Capture the cell that displays the provided text and extract its [X, Y] central coordinate. 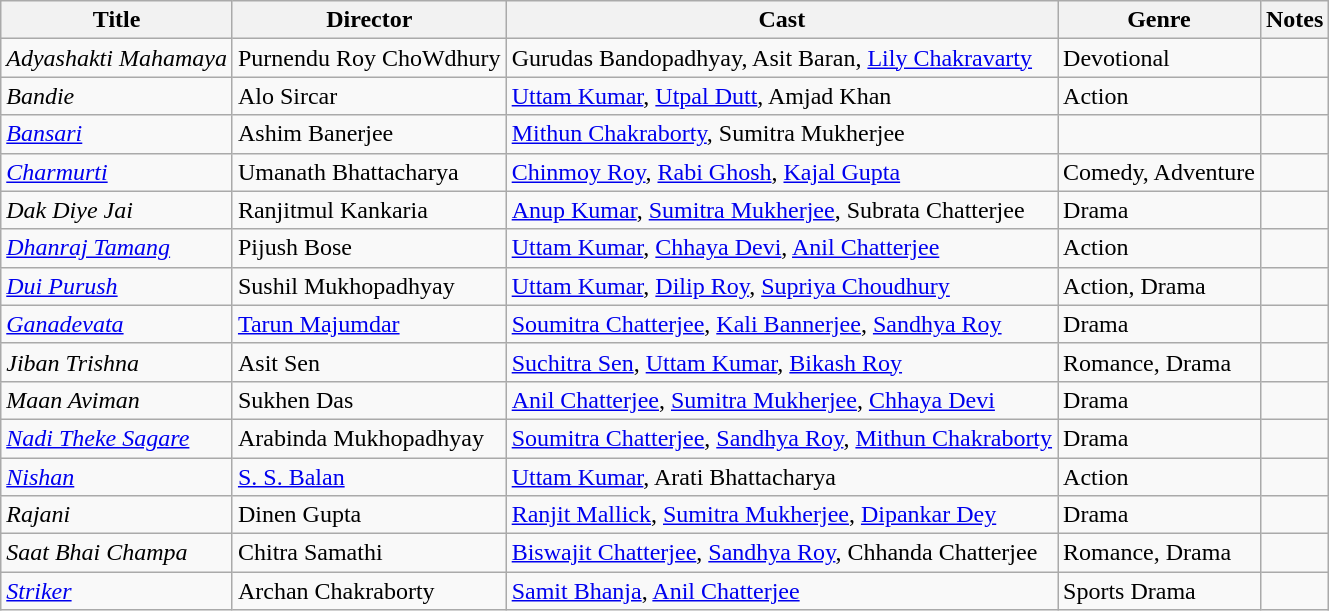
Purnendu Roy ChoWdhury [369, 58]
Tarun Majumdar [369, 324]
Anil Chatterjee, Sumitra Mukherjee, Chhaya Devi [782, 400]
Saat Bhai Champa [117, 553]
Nadi Theke Sagare [117, 438]
Ashim Banerjee [369, 134]
Maan Aviman [117, 400]
Chinmoy Roy, Rabi Ghosh, Kajal Gupta [782, 172]
Devotional [1160, 58]
Soumitra Chatterjee, Sandhya Roy, Mithun Chakraborty [782, 438]
Genre [1160, 20]
Nishan [117, 477]
Pijush Bose [369, 248]
Uttam Kumar, Utpal Dutt, Amjad Khan [782, 96]
Ganadevata [117, 324]
Cast [782, 20]
Notes [1294, 20]
Uttam Kumar, Arati Bhattacharya [782, 477]
Dak Diye Jai [117, 210]
Dui Purush [117, 286]
Sushil Mukhopadhyay [369, 286]
Archan Chakraborty [369, 591]
Ranjit Mallick, Sumitra Mukherjee, Dipankar Dey [782, 515]
Comedy, Adventure [1160, 172]
Arabinda Mukhopadhyay [369, 438]
Gurudas Bandopadhyay, Asit Baran, Lily Chakravarty [782, 58]
Biswajit Chatterjee, Sandhya Roy, Chhanda Chatterjee [782, 553]
Dhanraj Tamang [117, 248]
Alo Sircar [369, 96]
Chitra Samathi [369, 553]
Mithun Chakraborty, Sumitra Mukherjee [782, 134]
Umanath Bhattacharya [369, 172]
Suchitra Sen, Uttam Kumar, Bikash Roy [782, 362]
Anup Kumar, Sumitra Mukherjee, Subrata Chatterjee [782, 210]
Soumitra Chatterjee, Kali Bannerjee, Sandhya Roy [782, 324]
Ranjitmul Kankaria [369, 210]
S. S. Balan [369, 477]
Uttam Kumar, Dilip Roy, Supriya Choudhury [782, 286]
Action, Drama [1160, 286]
Sports Drama [1160, 591]
Asit Sen [369, 362]
Title [117, 20]
Uttam Kumar, Chhaya Devi, Anil Chatterjee [782, 248]
Striker [117, 591]
Bandie [117, 96]
Director [369, 20]
Adyashakti Mahamaya [117, 58]
Charmurti [117, 172]
Jiban Trishna [117, 362]
Bansari [117, 134]
Rajani [117, 515]
Sukhen Das [369, 400]
Samit Bhanja, Anil Chatterjee [782, 591]
Dinen Gupta [369, 515]
